Scan for the cell matching the given text and deliver its [X, Y] coordinate at center. 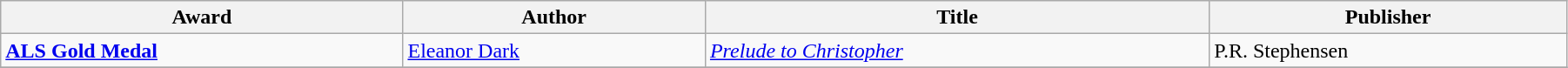
P.R. Stephensen [1389, 51]
Author [553, 17]
Eleanor Dark [553, 51]
Award [202, 17]
ALS Gold Medal [202, 51]
Title [957, 17]
Prelude to Christopher [957, 51]
Publisher [1389, 17]
